Capture the cell that displays the provided text and extract its [x, y] central coordinate. 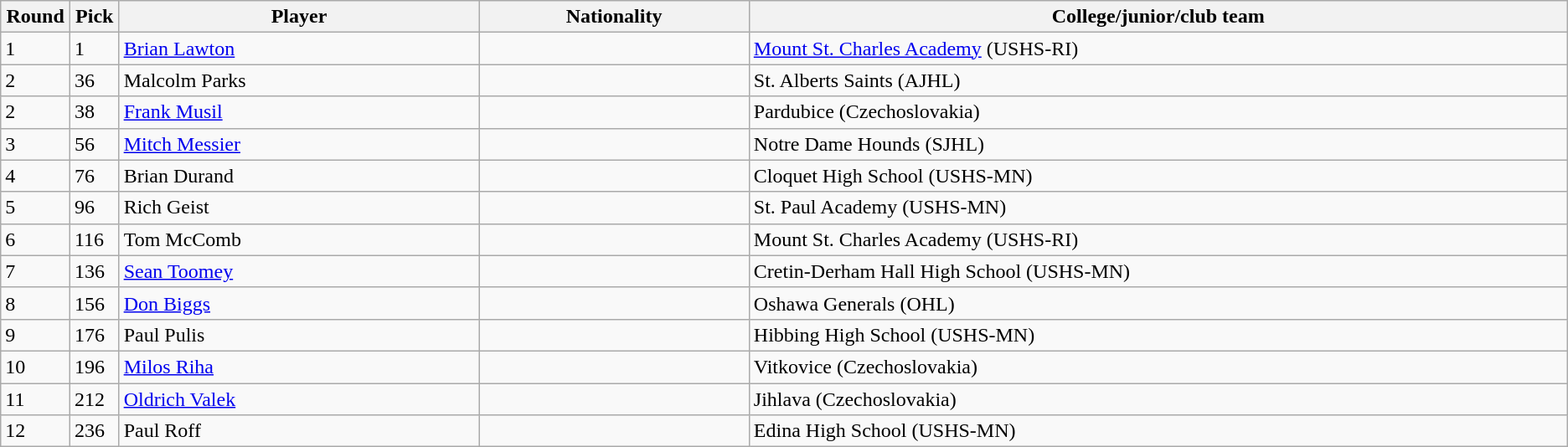
Don Biggs [299, 303]
College/junior/club team [1158, 17]
Player [299, 17]
Paul Pulis [299, 335]
Nationality [614, 17]
3 [35, 144]
176 [94, 335]
7 [35, 271]
10 [35, 367]
116 [94, 239]
Hibbing High School (USHS-MN) [1158, 335]
Mitch Messier [299, 144]
76 [94, 176]
Sean Toomey [299, 271]
Edina High School (USHS-MN) [1158, 431]
St. Alberts Saints (AJHL) [1158, 80]
196 [94, 367]
156 [94, 303]
St. Paul Academy (USHS-MN) [1158, 208]
Oshawa Generals (OHL) [1158, 303]
5 [35, 208]
Malcolm Parks [299, 80]
Cloquet High School (USHS-MN) [1158, 176]
Pardubice (Czechoslovakia) [1158, 112]
Pick [94, 17]
Rich Geist [299, 208]
Paul Roff [299, 431]
Jihlava (Czechoslovakia) [1158, 399]
Oldrich Valek [299, 399]
Cretin-Derham Hall High School (USHS-MN) [1158, 271]
36 [94, 80]
Notre Dame Hounds (SJHL) [1158, 144]
8 [35, 303]
Brian Lawton [299, 49]
Brian Durand [299, 176]
Vitkovice (Czechoslovakia) [1158, 367]
4 [35, 176]
236 [94, 431]
12 [35, 431]
96 [94, 208]
Milos Riha [299, 367]
Tom McComb [299, 239]
11 [35, 399]
6 [35, 239]
38 [94, 112]
Round [35, 17]
212 [94, 399]
136 [94, 271]
Frank Musil [299, 112]
56 [94, 144]
9 [35, 335]
